Extract the (X, Y) coordinate from the center of the cell holding the provided text.  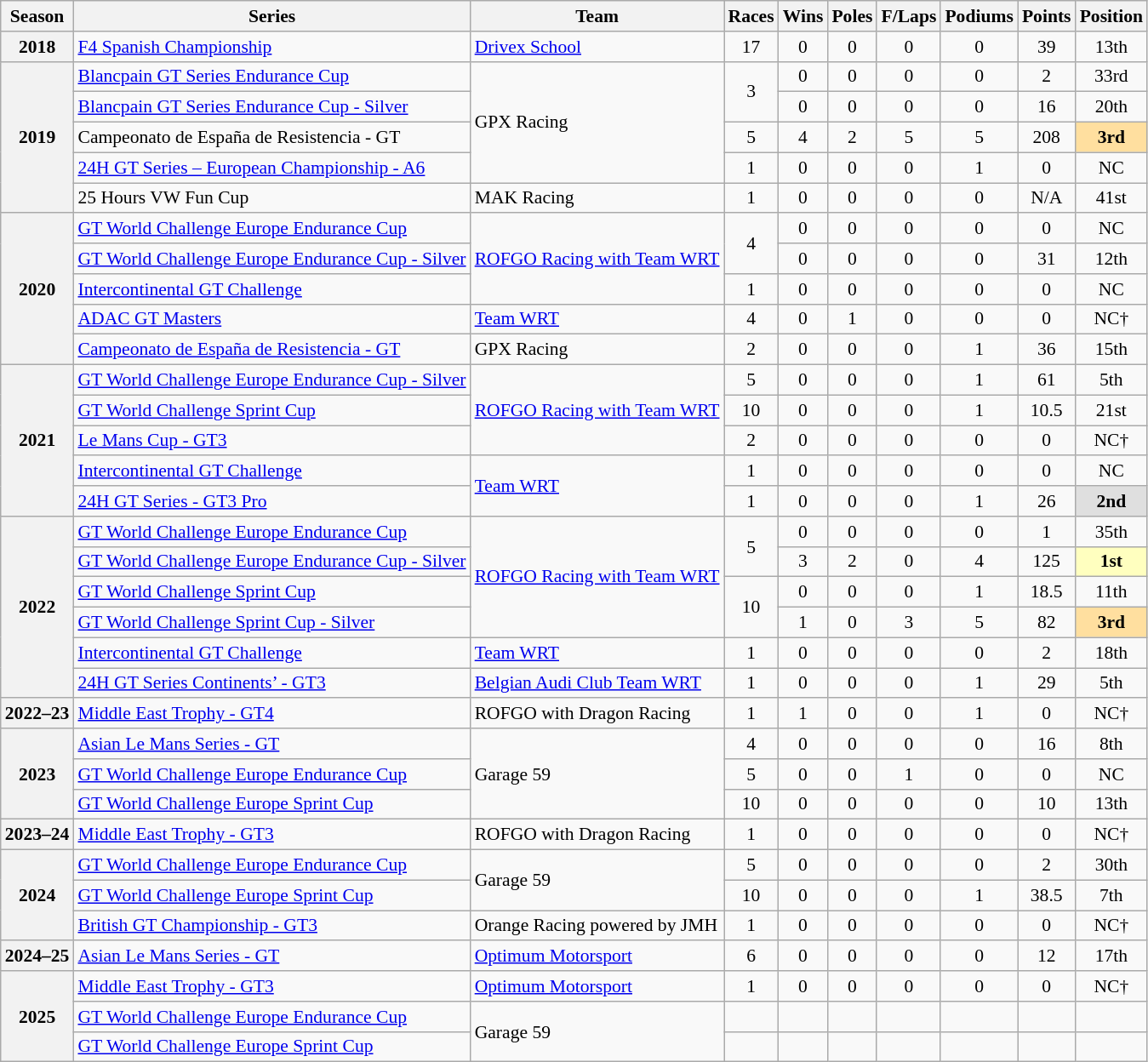
208 (1047, 138)
Middle East Trophy - GT4 (271, 714)
18th (1111, 653)
25 Hours VW Fun Cup (271, 198)
7th (1111, 895)
36 (1047, 350)
2019 (37, 137)
2021 (37, 441)
1st (1111, 562)
Blancpain GT Series Endurance Cup (271, 77)
F4 Spanish Championship (271, 47)
F/Laps (909, 16)
Series (271, 16)
21st (1111, 410)
12 (1047, 956)
Races (751, 16)
30th (1111, 865)
6 (751, 956)
Podiums (979, 16)
2023 (37, 774)
N/A (1047, 198)
24H GT Series Continents’ - GT3 (271, 683)
15th (1111, 350)
24H GT Series – European Championship - A6 (271, 168)
Wins (803, 16)
Blancpain GT Series Endurance Cup - Silver (271, 107)
2018 (37, 47)
2023–24 (37, 835)
British GT Championship - GT3 (271, 926)
Team (597, 16)
17th (1111, 956)
2020 (37, 289)
Position (1111, 16)
Points (1047, 16)
Belgian Audi Club Team WRT (597, 683)
29 (1047, 683)
8th (1111, 744)
17 (751, 47)
2025 (37, 1016)
2022 (37, 608)
26 (1047, 501)
12th (1111, 259)
35th (1111, 532)
Le Mans Cup - GT3 (271, 441)
82 (1047, 623)
31 (1047, 259)
20th (1111, 107)
Drivex School (597, 47)
Orange Racing powered by JMH (597, 926)
24H GT Series - GT3 Pro (271, 501)
125 (1047, 562)
2022–23 (37, 714)
2nd (1111, 501)
Poles (852, 16)
10.5 (1047, 410)
2024–25 (37, 956)
41st (1111, 198)
33rd (1111, 77)
Season (37, 16)
39 (1047, 47)
38.5 (1047, 895)
2024 (37, 895)
GT World Challenge Sprint Cup - Silver (271, 623)
ADAC GT Masters (271, 319)
18.5 (1047, 592)
MAK Racing (597, 198)
61 (1047, 380)
11th (1111, 592)
